For the text-containing cell, return its midpoint in [x, y] coordinate format. 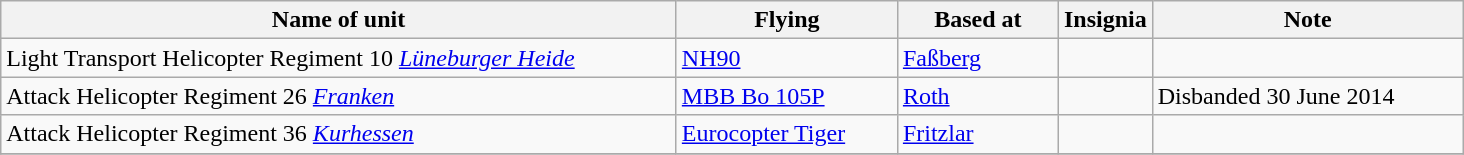
Attack Helicopter Regiment 36 Kurhessen [339, 134]
Note [1308, 20]
Flying [786, 20]
Disbanded 30 June 2014 [1308, 96]
Roth [978, 96]
Faßberg [978, 58]
Insignia [1105, 20]
Attack Helicopter Regiment 26 Franken [339, 96]
Name of unit [339, 20]
Light Transport Helicopter Regiment 10 Lüneburger Heide [339, 58]
Fritzlar [978, 134]
Eurocopter Tiger [786, 134]
Based at [978, 20]
NH90 [786, 58]
MBB Bo 105P [786, 96]
